Identify which cell holds the provided text, then report its (X, Y) central coordinate. 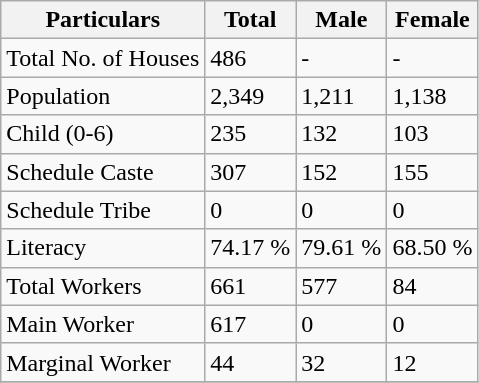
Child (0-6) (103, 134)
Total (250, 20)
Main Worker (103, 324)
Particulars (103, 20)
617 (250, 324)
Total Workers (103, 286)
Schedule Tribe (103, 210)
32 (342, 362)
68.50 % (432, 248)
486 (250, 58)
84 (432, 286)
Population (103, 96)
577 (342, 286)
103 (432, 134)
132 (342, 134)
1,138 (432, 96)
Total No. of Houses (103, 58)
Schedule Caste (103, 172)
1,211 (342, 96)
2,349 (250, 96)
152 (342, 172)
79.61 % (342, 248)
661 (250, 286)
Literacy (103, 248)
Marginal Worker (103, 362)
44 (250, 362)
155 (432, 172)
235 (250, 134)
307 (250, 172)
12 (432, 362)
74.17 % (250, 248)
Male (342, 20)
Female (432, 20)
